Scan for the cell matching the given text and deliver its (X, Y) coordinate at center. 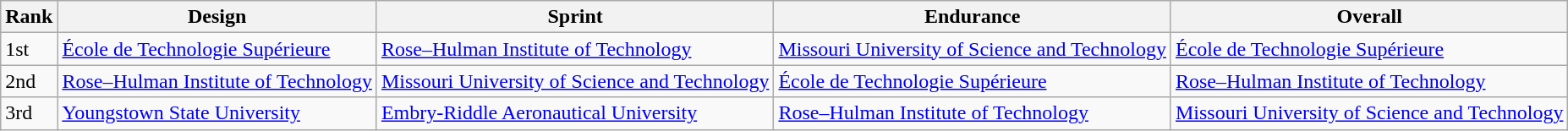
1st (29, 49)
2nd (29, 81)
Endurance (973, 17)
Design (217, 17)
Rank (29, 17)
Sprint (575, 17)
Embry-Riddle Aeronautical University (575, 113)
Overall (1369, 17)
Youngstown State University (217, 113)
3rd (29, 113)
